Capture the cell that displays the provided text and extract its (X, Y) central coordinate. 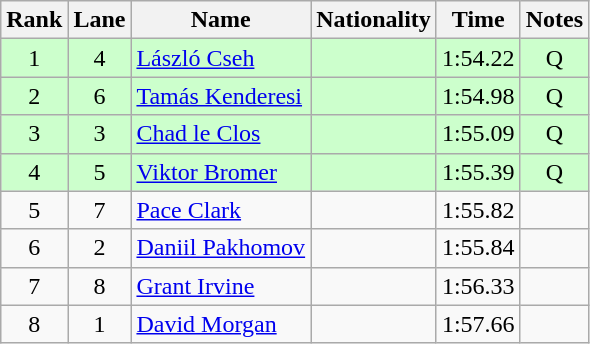
1:56.33 (478, 286)
1:55.82 (478, 210)
Chad le Clos (221, 134)
Tamás Kenderesi (221, 96)
Notes (554, 20)
1:55.09 (478, 134)
1:55.84 (478, 248)
Lane (100, 20)
László Cseh (221, 58)
Pace Clark (221, 210)
1:57.66 (478, 324)
Rank (34, 20)
Daniil Pakhomov (221, 248)
Time (478, 20)
Nationality (374, 20)
David Morgan (221, 324)
1:54.22 (478, 58)
Name (221, 20)
1:55.39 (478, 172)
1:54.98 (478, 96)
Viktor Bromer (221, 172)
Grant Irvine (221, 286)
